Extract the [x, y] coordinate from the center of the cell holding the provided text.  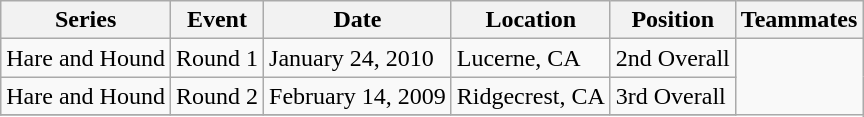
February 14, 2009 [358, 96]
Lucerne, CA [530, 58]
2nd Overall [672, 58]
Position [672, 20]
Event [216, 20]
Date [358, 20]
3rd Overall [672, 96]
Round 1 [216, 58]
Ridgecrest, CA [530, 96]
Teammates [799, 20]
Location [530, 20]
Series [86, 20]
January 24, 2010 [358, 58]
Round 2 [216, 96]
